Output the (x, y) coordinate of the center of the cell containing the given text.  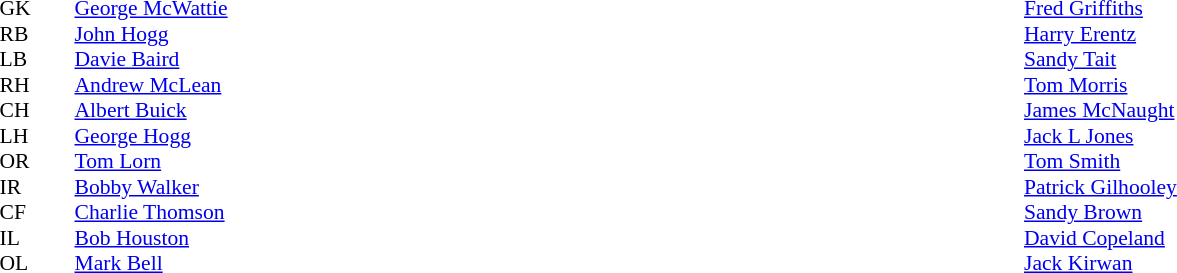
Davie Baird (150, 59)
George Hogg (150, 136)
David Copeland (1100, 238)
Harry Erentz (1100, 34)
RH (19, 85)
John Hogg (150, 34)
RB (19, 34)
LH (19, 136)
Patrick Gilhooley (1100, 187)
IL (19, 238)
CF (19, 213)
Albert Buick (150, 111)
Sandy Brown (1100, 213)
Andrew McLean (150, 85)
LB (19, 59)
IR (19, 187)
Tom Smith (1100, 161)
OR (19, 161)
Bobby Walker (150, 187)
Sandy Tait (1100, 59)
Bob Houston (150, 238)
Jack L Jones (1100, 136)
James McNaught (1100, 111)
Tom Lorn (150, 161)
Charlie Thomson (150, 213)
CH (19, 111)
Tom Morris (1100, 85)
